Detect which cell encompasses the target text, then output its (x, y) center coordinate. 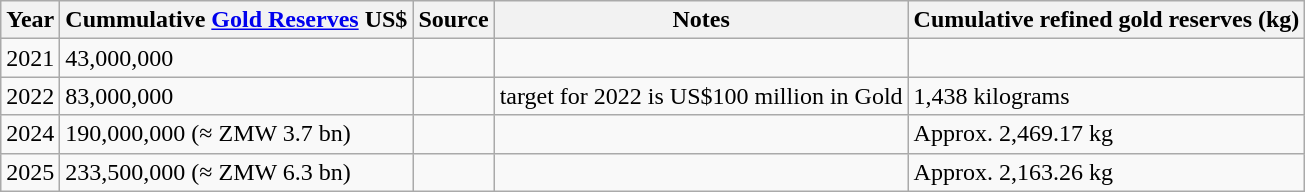
target for 2022 is US$100 million in Gold (701, 96)
Approx. 2,163.26 kg (1106, 172)
Cummulative Gold Reserves US$ (236, 20)
2021 (30, 58)
43,000,000 (236, 58)
Approx. 2,469.17 kg (1106, 134)
1,438 kilograms (1106, 96)
Year (30, 20)
2022 (30, 96)
190,000,000 (≈ ZMW 3.7 bn) (236, 134)
233,500,000 (≈ ZMW 6.3 bn) (236, 172)
2025 (30, 172)
Cumulative refined gold reserves (kg) (1106, 20)
Source (454, 20)
Notes (701, 20)
2024 (30, 134)
83,000,000 (236, 96)
